Output the [x, y] coordinate of the center of the cell containing the given text.  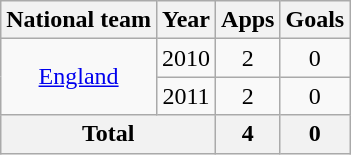
Year [186, 20]
Goals [315, 20]
4 [248, 134]
Apps [248, 20]
2011 [186, 96]
Total [108, 134]
England [79, 77]
National team [79, 20]
2010 [186, 58]
